Determine the [X, Y] coordinate at the center of the cell enclosing the given text.  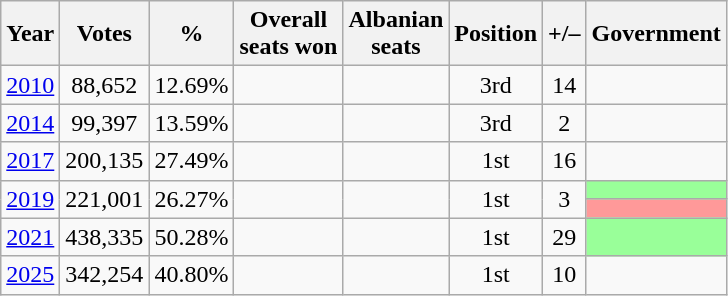
Votes [104, 34]
29 [564, 237]
Government [656, 34]
Position [496, 34]
12.69% [192, 85]
13.59% [192, 123]
2017 [30, 161]
3 [564, 199]
2014 [30, 123]
2019 [30, 199]
10 [564, 275]
16 [564, 161]
14 [564, 85]
Overallseats won [288, 34]
99,397 [104, 123]
26.27% [192, 199]
438,335 [104, 237]
2021 [30, 237]
Albanianseats [396, 34]
27.49% [192, 161]
% [192, 34]
2025 [30, 275]
221,001 [104, 199]
40.80% [192, 275]
200,135 [104, 161]
88,652 [104, 85]
Year [30, 34]
+/– [564, 34]
50.28% [192, 237]
342,254 [104, 275]
2010 [30, 85]
2 [564, 123]
